Find where the given text appears and provide that cell's center as [X, Y] coordinate. 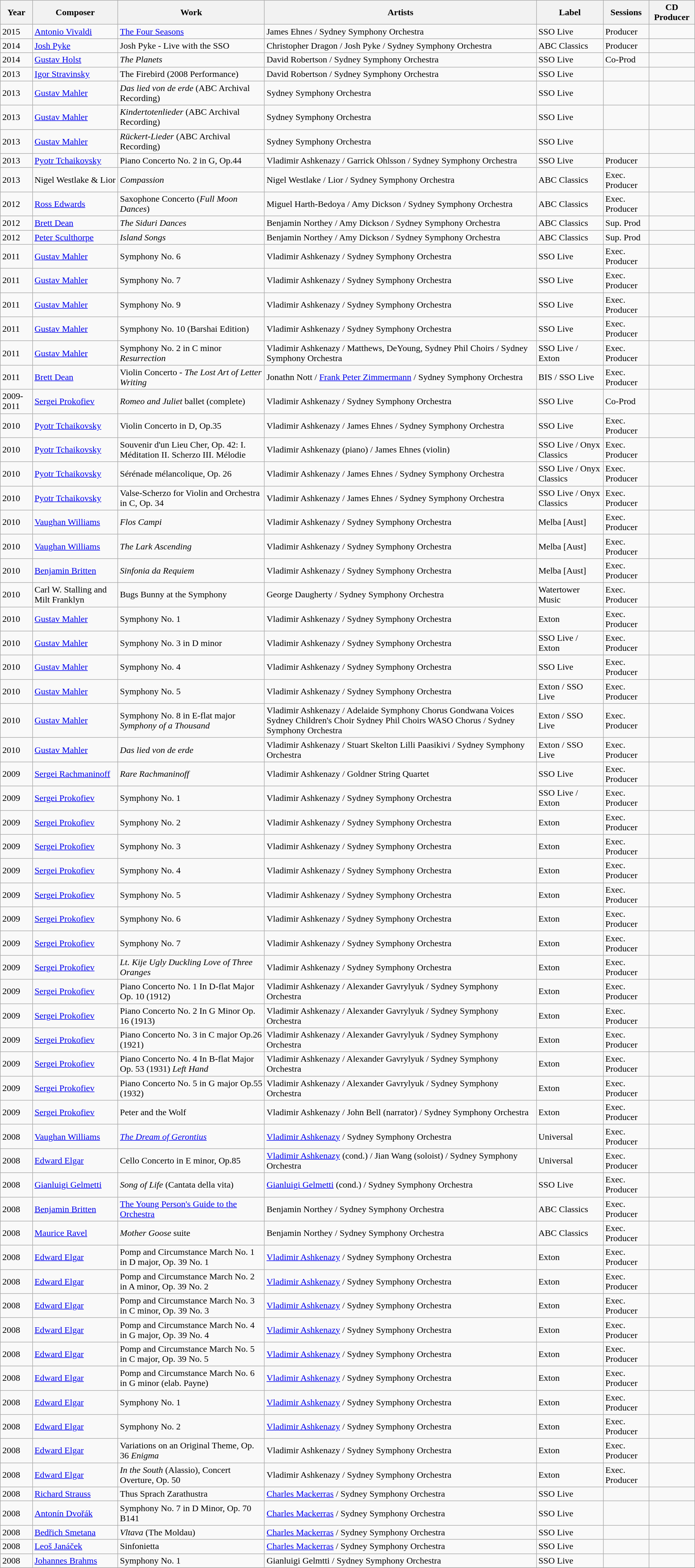
Christopher Dragon / Josh Pyke / Sydney Symphony Orchestra [400, 46]
Gianluigi Gelmetti [75, 1185]
Piano Concerto No. 1 In D-flat Major Op. 10 (1912) [192, 991]
The Lark Ascending [192, 546]
The Young Person's Guide to the Orchestra [192, 1209]
Piano Concerto No. 5 in G major Op.55 (1932) [192, 1088]
Symphony No. 2 in C minor Resurrection [192, 353]
Symphony No. 3 in D minor [192, 643]
Gianluigi Gelmtti / Sydney Symphony Orchestra [400, 1561]
Vladimir Ashkenazy (piano) / James Ehnes (violin) [400, 449]
The Siduri Dances [192, 223]
Sinfonia da Requiem [192, 571]
Piano Concerto No. 2 in G, Op.44 [192, 160]
Mother Goose suite [192, 1233]
Variations on an Original Theme, Op. 36 Enigma [192, 1451]
James Ehnes / Sydney Symphony Orchestra [400, 32]
Artists [400, 13]
Vladimir Ashkenazy / John Bell (narrator) / Sydney Symphony Orchestra [400, 1112]
Saxophone Concerto (Full Moon Dances) [192, 204]
Bugs Bunny at the Symphony [192, 594]
BIS / SSO Live [570, 377]
Vladimir Ashkenazy / Matthews, DeYoung, Sydney Phil Choirs / Sydney Symphony Orchestra [400, 353]
Label [570, 13]
Violin Concerto - The Lost Art of Letter Writing [192, 377]
Gianluigi Gelmetti (cond.) / Sydney Symphony Orchestra [400, 1185]
Das lied von de erde [192, 750]
Symphony No. 7 in D Minor, Op. 70 B141 [192, 1513]
Pomp and Circumstance March No. 5 in C major, Op. 39 No. 5 [192, 1354]
Leoš Janáček [75, 1546]
2015 [16, 32]
Gustav Holst [75, 60]
Richard Strauss [75, 1494]
Compassion [192, 180]
Cello Concerto in E minor, Op.85 [192, 1160]
Sergei Rachmaninoff [75, 774]
Vladimir Ashkenazy / Goldner String Quartet [400, 774]
Symphony No. 8 in E-flat major Symphony of a Thousand [192, 721]
Composer [75, 13]
Piano Concerto No. 4 In B-flat Major Op. 53 (1931) Left Hand [192, 1064]
Sinfonietta [192, 1546]
Symphony No. 3 [192, 846]
Pomp and Circumstance March No. 4 in G major, Op. 39 No. 4 [192, 1330]
Flos Campi [192, 522]
Thus Sprach Zarathustra [192, 1494]
Work [192, 13]
Vladimir Ashkenazy / Garrick Ohlsson / Sydney Symphony Orchestra [400, 160]
Kindertotenlieder (ABC Archival Recording) [192, 117]
Rückert-Lieder (ABC Archival Recording) [192, 141]
Sessions [626, 13]
Nigel Westlake & Lior [75, 180]
Miguel Harth-Bedoya / Amy Dickson / Sydney Symphony Orchestra [400, 204]
Piano Concerto No. 2 In G Minor Op. 16 (1913) [192, 1016]
Souvenir d'un Lieu Cher, Op. 42: I. Méditation II. Scherzo III. Mélodie [192, 449]
Carl W. Stalling and Milt Franklyn [75, 594]
Antonín Dvořák [75, 1513]
The Firebird (2008 Performance) [192, 74]
Year [16, 13]
Song of Life (Cantata della vita) [192, 1185]
Pomp and Circumstance March No. 6 in G minor (elab. Payne) [192, 1378]
Pomp and Circumstance March No. 1 in D major, Op. 39 No. 1 [192, 1257]
Das lied von de erde (ABC Archival Recording) [192, 93]
Nigel Westlake / Lior / Sydney Symphony Orchestra [400, 180]
Maurice Ravel [75, 1233]
Vladimir Ashkenazy (cond.) / Jian Wang (soloist) / Sydney Symphony Orchestra [400, 1160]
Jonathn Nott / Frank Peter Zimmermann / Sydney Symphony Orchestra [400, 377]
Island Songs [192, 237]
Piano Concerto No. 3 in C major Op.26 (1921) [192, 1040]
2009-2011 [16, 401]
Lt. Kije Ugly Duckling Love of Three Oranges [192, 967]
George Daugherty / Sydney Symphony Orchestra [400, 594]
Josh Pyke - Live with the SSO [192, 46]
Symphony No. 9 [192, 305]
Ross Edwards [75, 204]
Johannes Brahms [75, 1561]
Peter and the Wolf [192, 1112]
Sérénade mélancolique, Op. 26 [192, 474]
The Four Seasons [192, 32]
The Planets [192, 60]
Pomp and Circumstance March No. 2 in A minor, Op. 39 No. 2 [192, 1282]
Pomp and Circumstance March No. 3 in C minor, Op. 39 No. 3 [192, 1305]
Antonio Vivaldi [75, 32]
CD Producer [672, 13]
Vltava (The Moldau) [192, 1532]
Romeo and Juliet ballet (complete) [192, 401]
Vladimir Ashkenazy / Adelaide Symphony Chorus Gondwana Voices Sydney Children's Choir Sydney Phil Choirs WASO Chorus / Sydney Symphony Orchestra [400, 721]
Rare Rachmaninoff [192, 774]
The Dream of Gerontius [192, 1137]
Josh Pyke [75, 46]
Bedřich Smetana [75, 1532]
Vladimir Ashkenazy / Stuart Skelton Lilli Paasikivi / Sydney Symphony Orchestra [400, 750]
Igor Stravinsky [75, 74]
Peter Sculthorpe [75, 237]
Violin Concerto in D, Op.35 [192, 426]
In the South (Alassio), Concert Overture, Op. 50 [192, 1475]
Valse-Scherzo for Violin and Orchestra in C, Op. 34 [192, 498]
Watertower Music [570, 594]
Symphony No. 10 (Barshai Edition) [192, 329]
